Determine the (X, Y) coordinate at the center of the cell enclosing the given text.  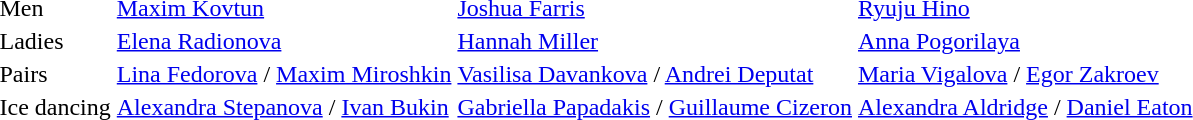
Lina Fedorova / Maxim Miroshkin (284, 74)
Elena Radionova (284, 41)
Hannah Miller (655, 41)
Vasilisa Davankova / Andrei Deputat (655, 74)
